Scan for the cell matching the given text and deliver its (X, Y) coordinate at center. 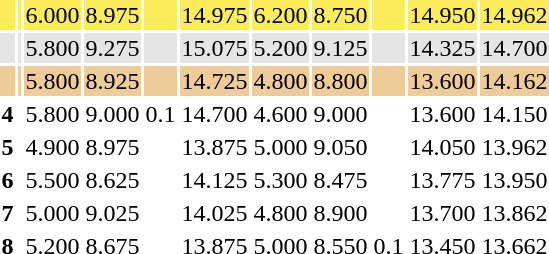
9.050 (340, 147)
6 (8, 180)
8.625 (112, 180)
14.325 (442, 48)
9.025 (112, 213)
5.200 (280, 48)
14.962 (514, 15)
5 (8, 147)
14.150 (514, 114)
13.950 (514, 180)
4.600 (280, 114)
6.200 (280, 15)
15.075 (214, 48)
8.925 (112, 81)
14.950 (442, 15)
14.162 (514, 81)
8.900 (340, 213)
13.875 (214, 147)
14.975 (214, 15)
13.862 (514, 213)
14.025 (214, 213)
14.125 (214, 180)
9.125 (340, 48)
8.475 (340, 180)
13.962 (514, 147)
5.500 (52, 180)
14.725 (214, 81)
9.275 (112, 48)
4.900 (52, 147)
6.000 (52, 15)
4 (8, 114)
13.700 (442, 213)
13.775 (442, 180)
8.800 (340, 81)
5.300 (280, 180)
0.1 (160, 114)
7 (8, 213)
8.750 (340, 15)
14.050 (442, 147)
